Extract the [x, y] coordinate from the center of the cell holding the provided text.  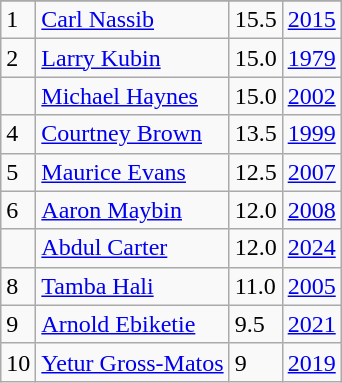
Larry Kubin [132, 58]
2007 [312, 172]
1999 [312, 134]
5 [18, 172]
2005 [312, 286]
Tamba Hali [132, 286]
1979 [312, 58]
Courtney Brown [132, 134]
Arnold Ebiketie [132, 324]
Yetur Gross-Matos [132, 362]
Maurice Evans [132, 172]
2008 [312, 210]
2015 [312, 20]
4 [18, 134]
11.0 [256, 286]
13.5 [256, 134]
10 [18, 362]
9.5 [256, 324]
2019 [312, 362]
6 [18, 210]
Aaron Maybin [132, 210]
Michael Haynes [132, 96]
Carl Nassib [132, 20]
1 [18, 20]
2021 [312, 324]
12.5 [256, 172]
15.5 [256, 20]
2 [18, 58]
2002 [312, 96]
8 [18, 286]
2024 [312, 248]
Abdul Carter [132, 248]
